Detect which cell encompasses the target text, then output its [X, Y] center coordinate. 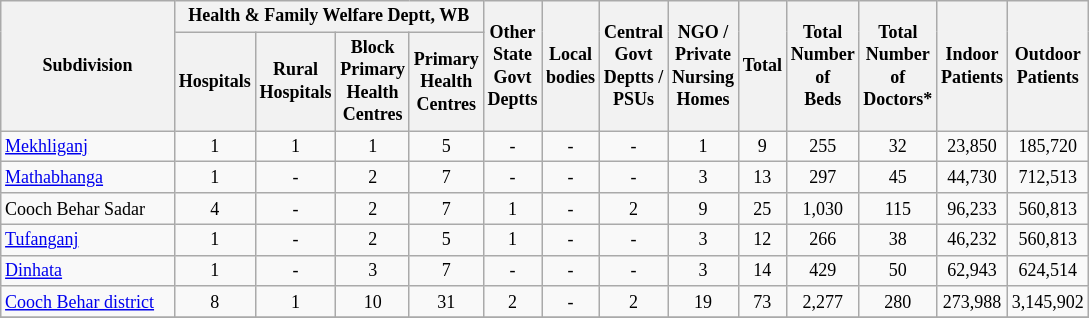
297 [822, 178]
266 [822, 240]
10 [373, 302]
46,232 [972, 240]
Mekhliganj [88, 146]
Cooch Behar district [88, 302]
115 [898, 208]
Tufanganj [88, 240]
8 [214, 302]
BlockPrimaryHealthCentres [373, 82]
19 [704, 302]
Localbodies [571, 66]
712,513 [1048, 178]
13 [762, 178]
255 [822, 146]
TotalNumberofBeds [822, 66]
96,233 [972, 208]
Hospitals [214, 82]
32 [898, 146]
38 [898, 240]
50 [898, 270]
14 [762, 270]
Subdivision [88, 66]
273,988 [972, 302]
RuralHospitals [296, 82]
624,514 [1048, 270]
429 [822, 270]
IndoorPatients [972, 66]
Cooch Behar Sadar [88, 208]
280 [898, 302]
Health & Family Welfare Deptt, WB [328, 16]
73 [762, 302]
Dinhata [88, 270]
31 [446, 302]
Mathabhanga [88, 178]
25 [762, 208]
TotalNumberofDoctors* [898, 66]
62,943 [972, 270]
185,720 [1048, 146]
PrimaryHealthCentres [446, 82]
4 [214, 208]
OutdoorPatients [1048, 66]
Total [762, 66]
CentralGovtDeptts /PSUs [633, 66]
12 [762, 240]
45 [898, 178]
3,145,902 [1048, 302]
2,277 [822, 302]
23,850 [972, 146]
NGO /PrivateNursingHomes [704, 66]
1,030 [822, 208]
44,730 [972, 178]
OtherStateGovtDeptts [512, 66]
